Detect which cell encompasses the target text, then output its (X, Y) center coordinate. 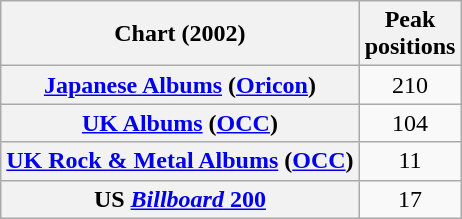
Japanese Albums (Oricon) (180, 85)
11 (410, 161)
104 (410, 123)
UK Rock & Metal Albums (OCC) (180, 161)
17 (410, 199)
UK Albums (OCC) (180, 123)
US Billboard 200 (180, 199)
210 (410, 85)
Peakpositions (410, 34)
Chart (2002) (180, 34)
